Return (x, y) of the center of cell containing provided text 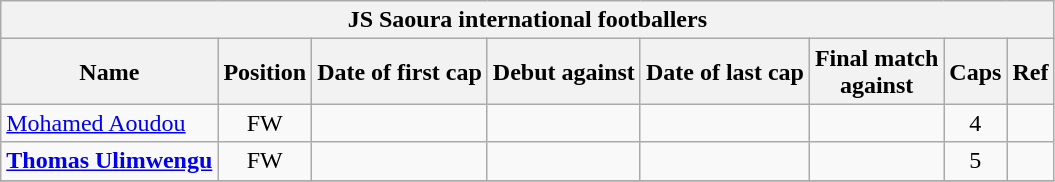
Caps (976, 72)
Debut against (564, 72)
Date of last cap (724, 72)
Ref (1030, 72)
Date of first cap (400, 72)
4 (976, 123)
Position (265, 72)
Name (110, 72)
Mohamed Aoudou (110, 123)
Final matchagainst (876, 72)
JS Saoura international footballers (528, 20)
Thomas Ulimwengu (110, 161)
5 (976, 161)
